Search for the cell housing the specified text and yield its [x, y] center coordinate. 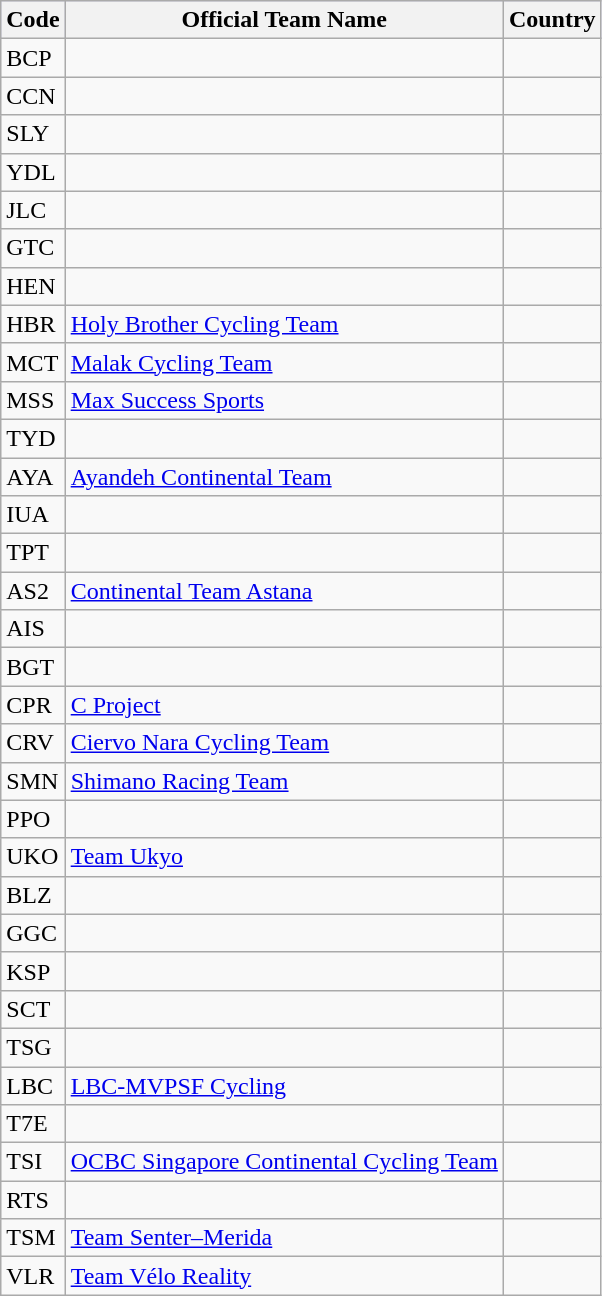
Ayandeh Continental Team [284, 477]
MCT [33, 362]
YDL [33, 172]
LBC-MVPSF Cycling [284, 1085]
Max Success Sports [284, 400]
OCBC Singapore Continental Cycling Team [284, 1162]
IUA [33, 515]
CCN [33, 96]
KSP [33, 971]
TSG [33, 1047]
Team Ukyo [284, 857]
Team Vélo Reality [284, 1276]
BGT [33, 667]
Continental Team Astana [284, 591]
MSS [33, 400]
Country [552, 20]
VLR [33, 1276]
C Project [284, 705]
Official Team Name [284, 20]
BCP [33, 58]
HEN [33, 286]
Ciervo Nara Cycling Team [284, 743]
LBC [33, 1085]
BLZ [33, 895]
UKO [33, 857]
AS2 [33, 591]
CRV [33, 743]
HBR [33, 324]
GGC [33, 933]
JLC [33, 210]
RTS [33, 1200]
TSM [33, 1238]
Shimano Racing Team [284, 781]
SCT [33, 1009]
T7E [33, 1124]
GTC [33, 248]
AYA [33, 477]
TSI [33, 1162]
Malak Cycling Team [284, 362]
Team Senter–Merida [284, 1238]
TYD [33, 438]
Holy Brother Cycling Team [284, 324]
SLY [33, 134]
TPT [33, 553]
CPR [33, 705]
Code [33, 20]
SMN [33, 781]
AIS [33, 629]
PPO [33, 819]
